Scan for the cell matching the given text and deliver its (x, y) coordinate at center. 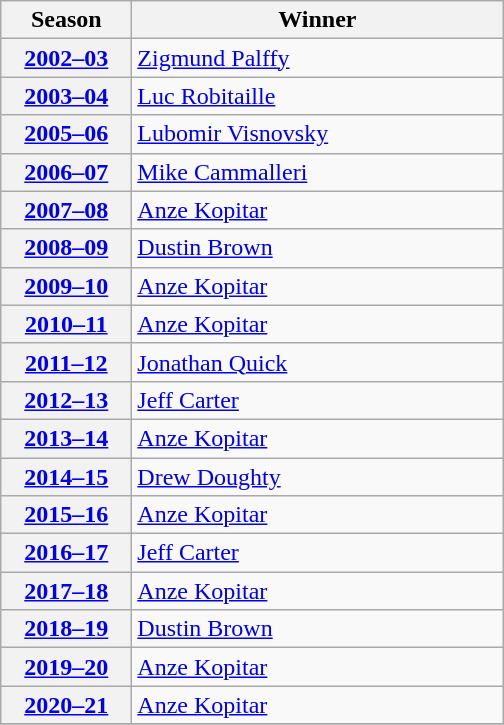
Luc Robitaille (318, 96)
2018–19 (66, 629)
2008–09 (66, 248)
2013–14 (66, 438)
2010–11 (66, 324)
2009–10 (66, 286)
Jonathan Quick (318, 362)
Zigmund Palffy (318, 58)
2011–12 (66, 362)
2015–16 (66, 515)
2014–15 (66, 477)
2019–20 (66, 667)
Winner (318, 20)
2016–17 (66, 553)
Mike Cammalleri (318, 172)
2012–13 (66, 400)
Lubomir Visnovsky (318, 134)
2020–21 (66, 705)
2017–18 (66, 591)
Season (66, 20)
2002–03 (66, 58)
2005–06 (66, 134)
2007–08 (66, 210)
Drew Doughty (318, 477)
2006–07 (66, 172)
2003–04 (66, 96)
